Determine the [x, y] coordinate at the center of the cell enclosing the given text.  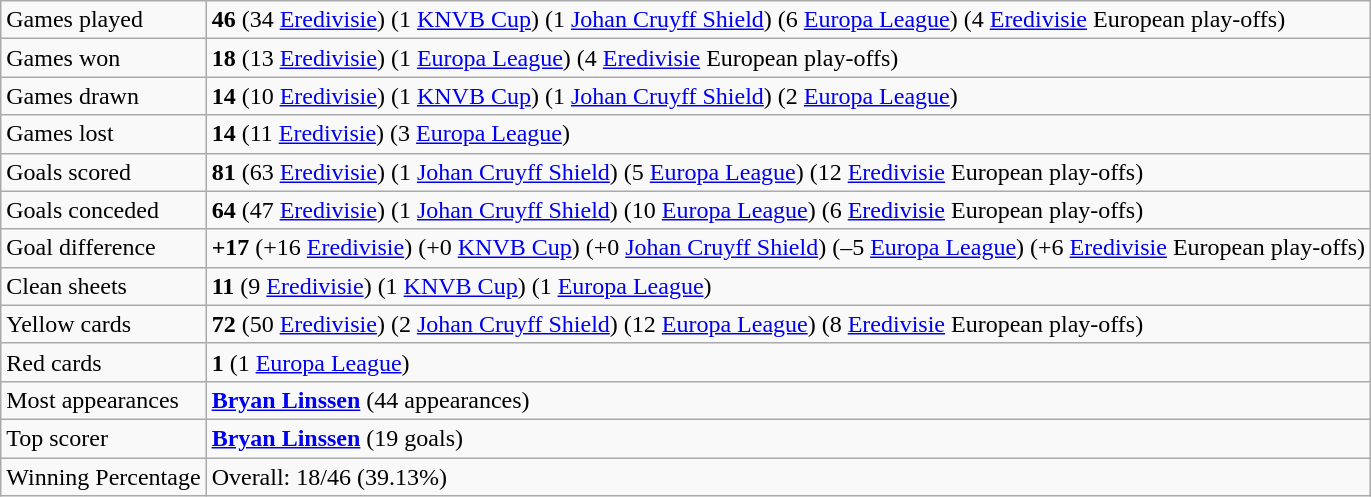
Games lost [104, 134]
1 (1 Europa League) [788, 362]
Overall: 18/46 (39.13%) [788, 477]
64 (47 Eredivisie) (1 Johan Cruyff Shield) (10 Europa League) (6 Eredivisie European play-offs) [788, 210]
72 (50 Eredivisie) (2 Johan Cruyff Shield) (12 Europa League) (8 Eredivisie European play-offs) [788, 324]
Games drawn [104, 96]
81 (63 Eredivisie) (1 Johan Cruyff Shield) (5 Europa League) (12 Eredivisie European play-offs) [788, 172]
Goals conceded [104, 210]
Red cards [104, 362]
Games played [104, 20]
14 (11 Eredivisie) (3 Europa League) [788, 134]
Bryan Linssen (44 appearances) [788, 400]
46 (34 Eredivisie) (1 KNVB Cup) (1 Johan Cruyff Shield) (6 Europa League) (4 Eredivisie European play-offs) [788, 20]
Yellow cards [104, 324]
Most appearances [104, 400]
Games won [104, 58]
11 (9 Eredivisie) (1 KNVB Cup) (1 Europa League) [788, 286]
Goal difference [104, 248]
+17 (+16 Eredivisie) (+0 KNVB Cup) (+0 Johan Cruyff Shield) (–5 Europa League) (+6 Eredivisie European play-offs) [788, 248]
Clean sheets [104, 286]
Bryan Linssen (19 goals) [788, 438]
14 (10 Eredivisie) (1 KNVB Cup) (1 Johan Cruyff Shield) (2 Europa League) [788, 96]
Winning Percentage [104, 477]
Top scorer [104, 438]
18 (13 Eredivisie) (1 Europa League) (4 Eredivisie European play-offs) [788, 58]
Goals scored [104, 172]
